Provide the (X, Y) coordinate of the cell's center where the given text is located.  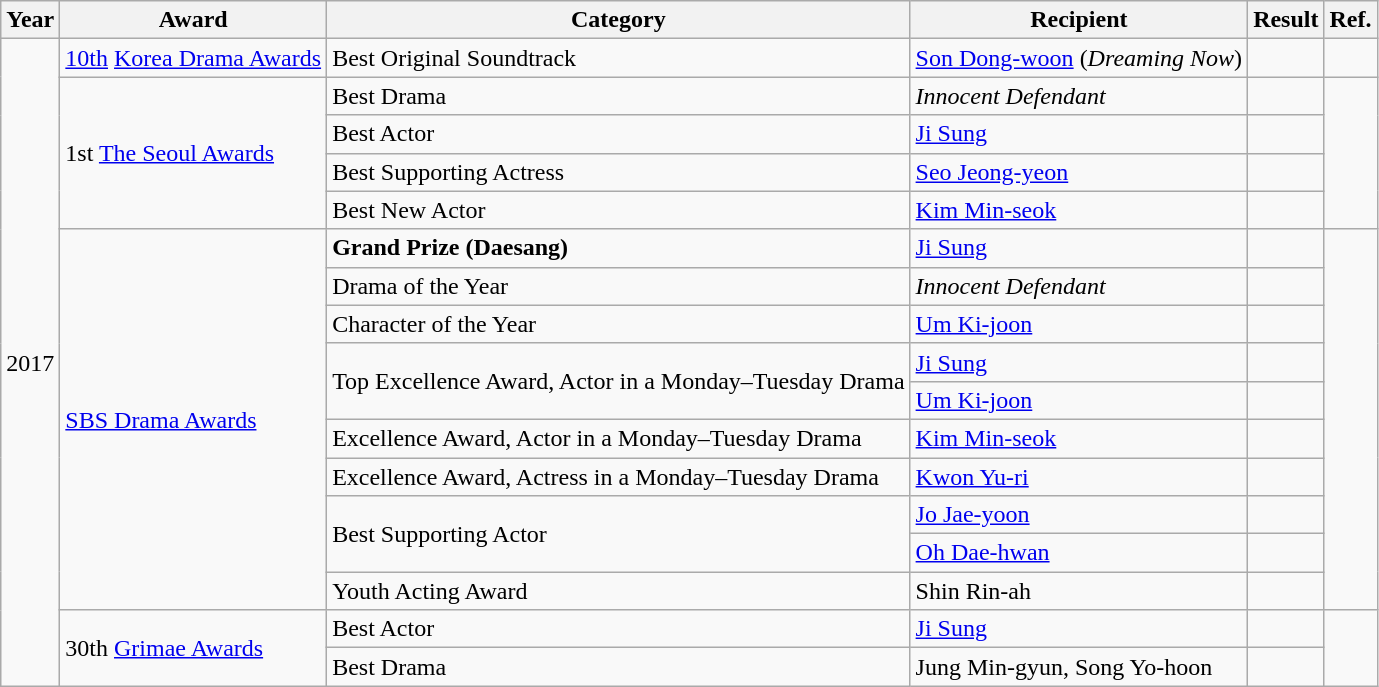
Best Original Soundtrack (618, 58)
30th Grimae Awards (194, 648)
Son Dong-woon (Dreaming Now) (1079, 58)
Jo Jae-yoon (1079, 515)
Best New Actor (618, 210)
Top Excellence Award, Actor in a Monday–Tuesday Drama (618, 381)
Award (194, 20)
Youth Acting Award (618, 591)
10th Korea Drama Awards (194, 58)
Seo Jeong-yeon (1079, 172)
Result (1286, 20)
Drama of the Year (618, 286)
Grand Prize (Daesang) (618, 248)
Ref. (1350, 20)
Kwon Yu-ri (1079, 477)
Jung Min-gyun, Song Yo-hoon (1079, 667)
Oh Dae-hwan (1079, 553)
Best Supporting Actor (618, 534)
2017 (30, 362)
SBS Drama Awards (194, 420)
Category (618, 20)
Excellence Award, Actor in a Monday–Tuesday Drama (618, 438)
Year (30, 20)
Character of the Year (618, 324)
Best Supporting Actress (618, 172)
Excellence Award, Actress in a Monday–Tuesday Drama (618, 477)
Shin Rin-ah (1079, 591)
1st The Seoul Awards (194, 153)
Recipient (1079, 20)
